For the text-containing cell, return its midpoint in [X, Y] coordinate format. 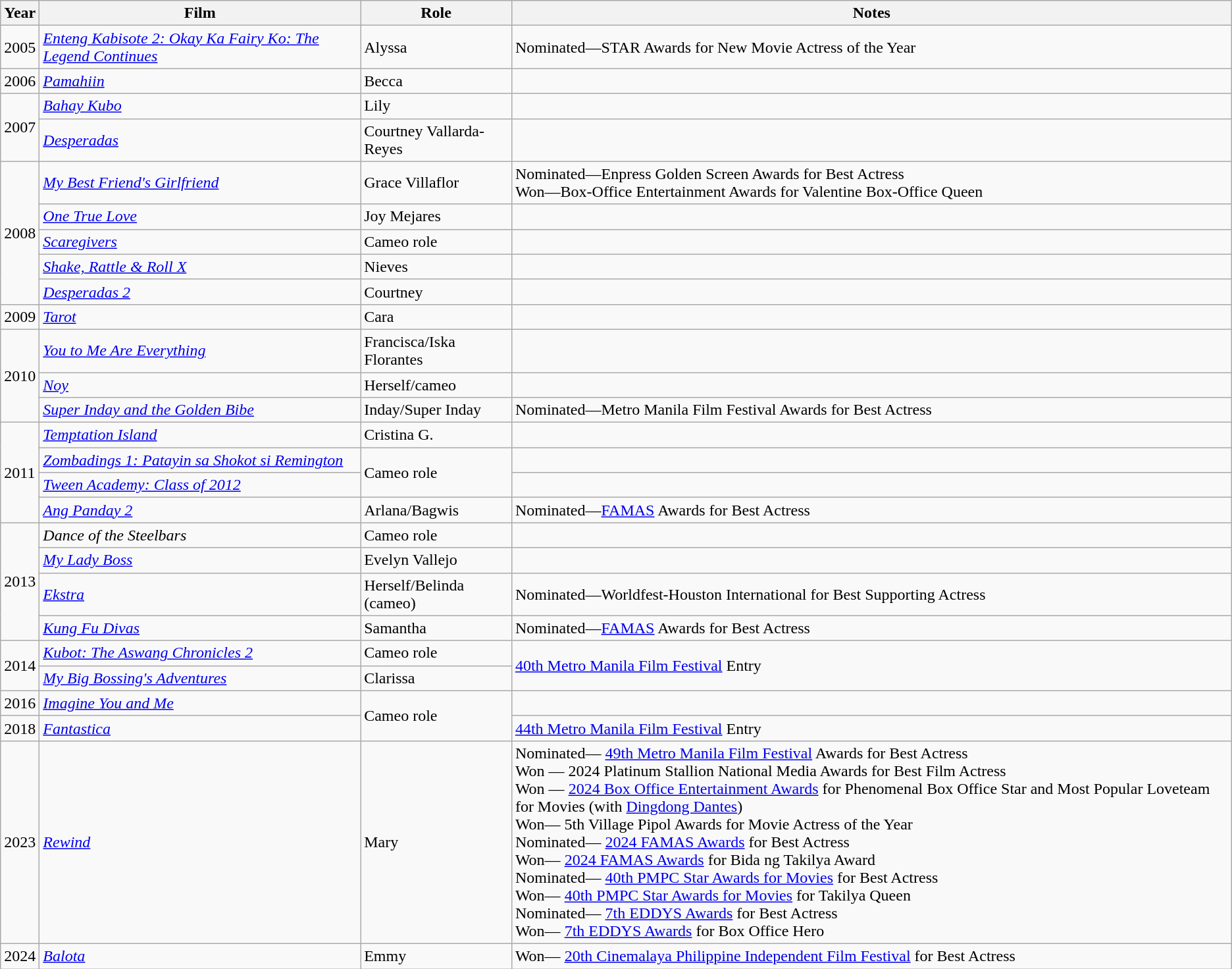
2014 [20, 666]
Desperadas [200, 140]
Noy [200, 385]
2008 [20, 233]
2009 [20, 317]
2023 [20, 842]
Balota [200, 956]
Tarot [200, 317]
Won— 20th Cinemalaya Philippine Independent Film Festival for Best Actress [871, 956]
Pamahiin [200, 81]
Emmy [436, 956]
Nominated—STAR Awards for New Movie Actress of the Year [871, 47]
Joy Mejares [436, 217]
Fantastica [200, 728]
Kubot: The Aswang Chronicles 2 [200, 653]
Courtney [436, 292]
Notes [871, 13]
2006 [20, 81]
Nominated—Worldfest-Houston International for Best Supporting Actress [871, 594]
Arlana/Bagwis [436, 510]
2024 [20, 956]
Herself/cameo [436, 385]
Francisca/Iska Florantes [436, 350]
Tween Academy: Class of 2012 [200, 485]
Inday/Super Inday [436, 410]
Desperadas 2 [200, 292]
Ekstra [200, 594]
My Lady Boss [200, 560]
2007 [20, 128]
Ang Panday 2 [200, 510]
Dance of the Steelbars [200, 535]
Alyssa [436, 47]
Herself/Belinda (cameo) [436, 594]
Rewind [200, 842]
Clarissa [436, 678]
Kung Fu Divas [200, 628]
Enteng Kabisote 2: Okay Ka Fairy Ko: The Legend Continues [200, 47]
You to Me Are Everything [200, 350]
My Best Friend's Girlfriend [200, 183]
Cara [436, 317]
2010 [20, 375]
Cristina G. [436, 435]
Mary [436, 842]
Scaregivers [200, 242]
2018 [20, 728]
One True Love [200, 217]
2005 [20, 47]
Becca [436, 81]
2011 [20, 473]
Zombadings 1: Patayin sa Shokot si Remington [200, 460]
Super Inday and the Golden Bibe [200, 410]
Courtney Vallarda-Reyes [436, 140]
Temptation Island [200, 435]
Grace Villaflor [436, 183]
Evelyn Vallejo [436, 560]
Nieves [436, 267]
2016 [20, 703]
Nominated—Enpress Golden Screen Awards for Best ActressWon—Box-Office Entertainment Awards for Valentine Box-Office Queen [871, 183]
Role [436, 13]
My Big Bossing's Adventures [200, 678]
Year [20, 13]
Nominated—Metro Manila Film Festival Awards for Best Actress [871, 410]
44th Metro Manila Film Festival Entry [871, 728]
Shake, Rattle & Roll X [200, 267]
Imagine You and Me [200, 703]
40th Metro Manila Film Festival Entry [871, 666]
Film [200, 13]
Lily [436, 106]
Bahay Kubo [200, 106]
2013 [20, 582]
Samantha [436, 628]
